Pinpoint the cell where the given text exists, returning its (X, Y) midpoint coordinate. 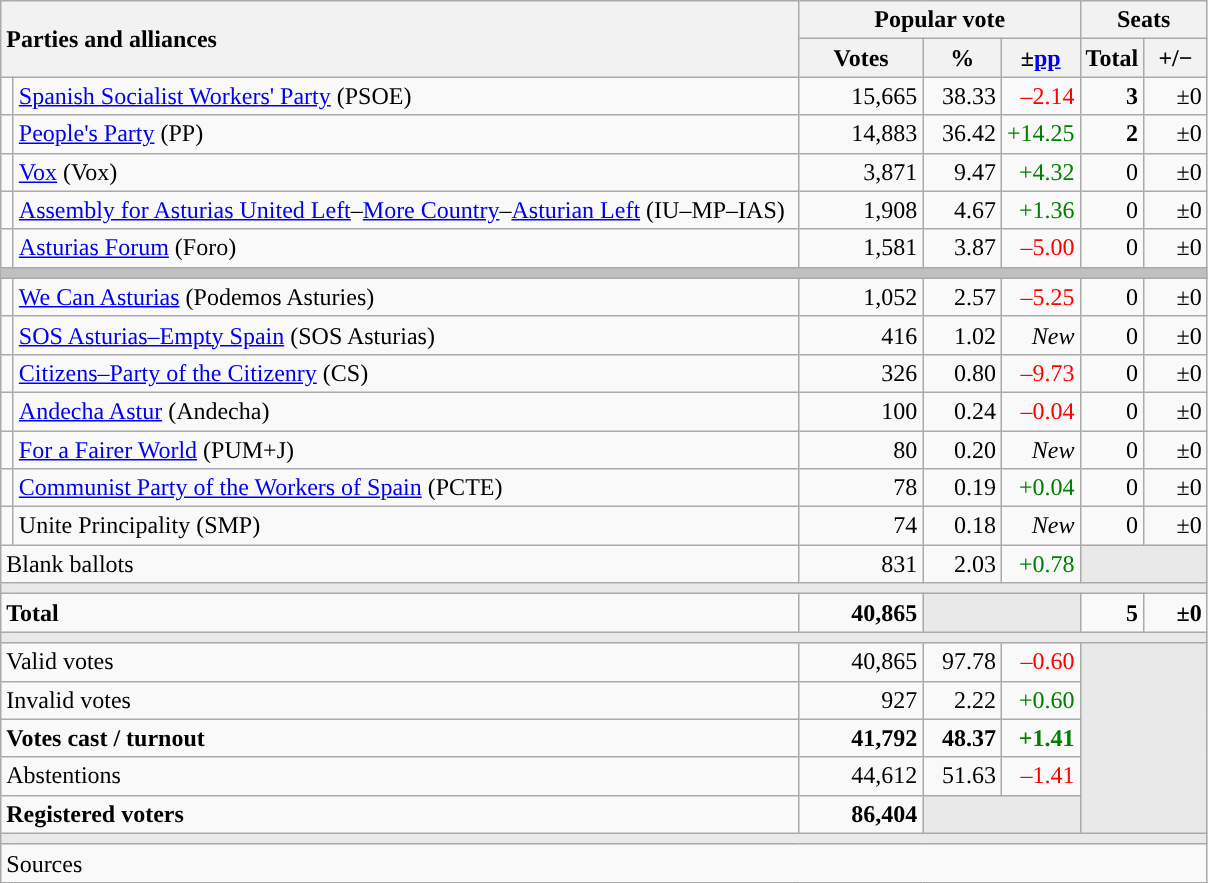
1.02 (962, 335)
+0.60 (1040, 700)
+0.04 (1040, 488)
Seats (1144, 20)
–5.25 (1040, 297)
Asturias Forum (Foro) (406, 248)
1,581 (861, 248)
41,792 (861, 738)
+0.78 (1040, 564)
0.24 (962, 411)
Citizens–Party of the Citizenry (CS) (406, 373)
+14.25 (1040, 134)
Assembly for Asturias United Left–More Country–Asturian Left (IU–MP–IAS) (406, 210)
Spanish Socialist Workers' Party (PSOE) (406, 96)
+1.36 (1040, 210)
326 (861, 373)
0.18 (962, 526)
–0.04 (1040, 411)
36.42 (962, 134)
1,908 (861, 210)
–2.14 (1040, 96)
74 (861, 526)
38.33 (962, 96)
78 (861, 488)
+1.41 (1040, 738)
Parties and alliances (400, 39)
For a Fairer World (PUM+J) (406, 449)
–1.41 (1040, 776)
SOS Asturias–Empty Spain (SOS Asturias) (406, 335)
15,665 (861, 96)
2.03 (962, 564)
0.20 (962, 449)
We Can Asturias (Podemos Asturies) (406, 297)
416 (861, 335)
Sources (604, 863)
9.47 (962, 172)
Invalid votes (400, 700)
80 (861, 449)
44,612 (861, 776)
100 (861, 411)
4.67 (962, 210)
+4.32 (1040, 172)
5 (1112, 613)
+/− (1176, 58)
1,052 (861, 297)
Unite Principality (SMP) (406, 526)
51.63 (962, 776)
831 (861, 564)
Communist Party of the Workers of Spain (PCTE) (406, 488)
Votes cast / turnout (400, 738)
927 (861, 700)
–0.60 (1040, 662)
Valid votes (400, 662)
Votes (861, 58)
People's Party (PP) (406, 134)
Vox (Vox) (406, 172)
2 (1112, 134)
3 (1112, 96)
3.87 (962, 248)
48.37 (962, 738)
0.80 (962, 373)
Registered voters (400, 814)
Popular vote (940, 20)
Abstentions (400, 776)
97.78 (962, 662)
2.22 (962, 700)
2.57 (962, 297)
0.19 (962, 488)
Andecha Astur (Andecha) (406, 411)
Blank ballots (400, 564)
86,404 (861, 814)
–5.00 (1040, 248)
3,871 (861, 172)
–9.73 (1040, 373)
14,883 (861, 134)
% (962, 58)
±pp (1040, 58)
